For the text-containing cell, return its midpoint in (X, Y) coordinate format. 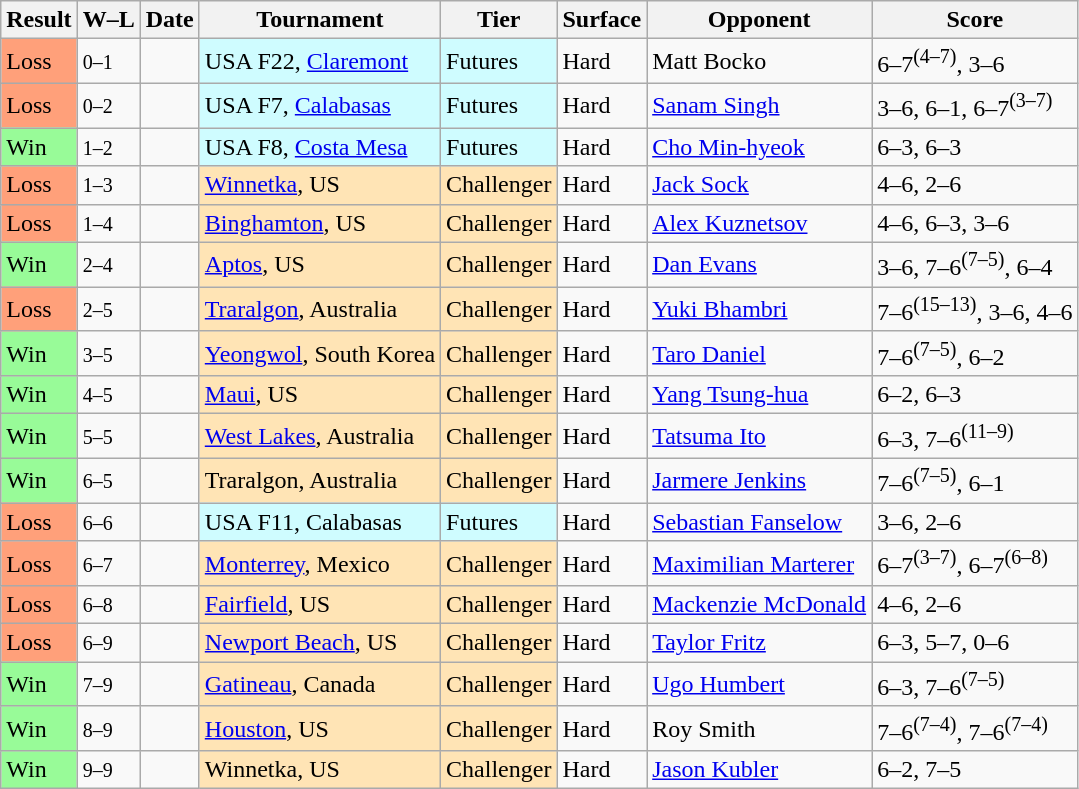
Tier (499, 20)
Sanam Singh (760, 106)
Tatsuma Ito (760, 436)
Jason Kubler (760, 770)
6–3, 7–6(11–9) (975, 436)
7–6(7–5), 6–2 (975, 354)
West Lakes, Australia (320, 436)
Roy Smith (760, 728)
2–5 (108, 310)
6–9 (108, 643)
Taro Daniel (760, 354)
2–4 (108, 264)
Fairfield, US (320, 605)
3–5 (108, 354)
8–9 (108, 728)
6–3, 7–6(7–5) (975, 684)
Houston, US (320, 728)
6–7 (108, 564)
6–2, 7–5 (975, 770)
6–7(3–7), 6–7(6–8) (975, 564)
Score (975, 20)
9–9 (108, 770)
4–5 (108, 395)
3–6, 6–1, 6–7(3–7) (975, 106)
Ugo Humbert (760, 684)
USA F7, Calabasas (320, 106)
Jack Sock (760, 185)
Yuki Bhambri (760, 310)
3–6, 2–6 (975, 522)
6–8 (108, 605)
Tournament (320, 20)
Opponent (760, 20)
6–3, 5–7, 0–6 (975, 643)
3–6, 7–6(7–5), 6–4 (975, 264)
Binghamton, US (320, 223)
Taylor Fritz (760, 643)
1–4 (108, 223)
Aptos, US (320, 264)
Yeongwol, South Korea (320, 354)
7–6(15–13), 3–6, 4–6 (975, 310)
Matt Bocko (760, 62)
Dan Evans (760, 264)
1–2 (108, 147)
0–2 (108, 106)
6–2, 6–3 (975, 395)
Gatineau, Canada (320, 684)
0–1 (108, 62)
7–6(7–5), 6–1 (975, 480)
6–3, 6–3 (975, 147)
Date (170, 20)
Newport Beach, US (320, 643)
Yang Tsung-hua (760, 395)
5–5 (108, 436)
Sebastian Fanselow (760, 522)
Maui, US (320, 395)
USA F11, Calabasas (320, 522)
USA F22, Claremont (320, 62)
Monterrey, Mexico (320, 564)
Surface (602, 20)
4–6, 6–3, 3–6 (975, 223)
Cho Min-hyeok (760, 147)
6–5 (108, 480)
1–3 (108, 185)
W–L (108, 20)
7–9 (108, 684)
6–7(4–7), 3–6 (975, 62)
USA F8, Costa Mesa (320, 147)
Result (39, 20)
Alex Kuznetsov (760, 223)
Mackenzie McDonald (760, 605)
7–6(7–4), 7–6(7–4) (975, 728)
6–6 (108, 522)
Maximilian Marterer (760, 564)
Jarmere Jenkins (760, 480)
